Determine the [x, y] coordinate at the center of the cell enclosing the given text.  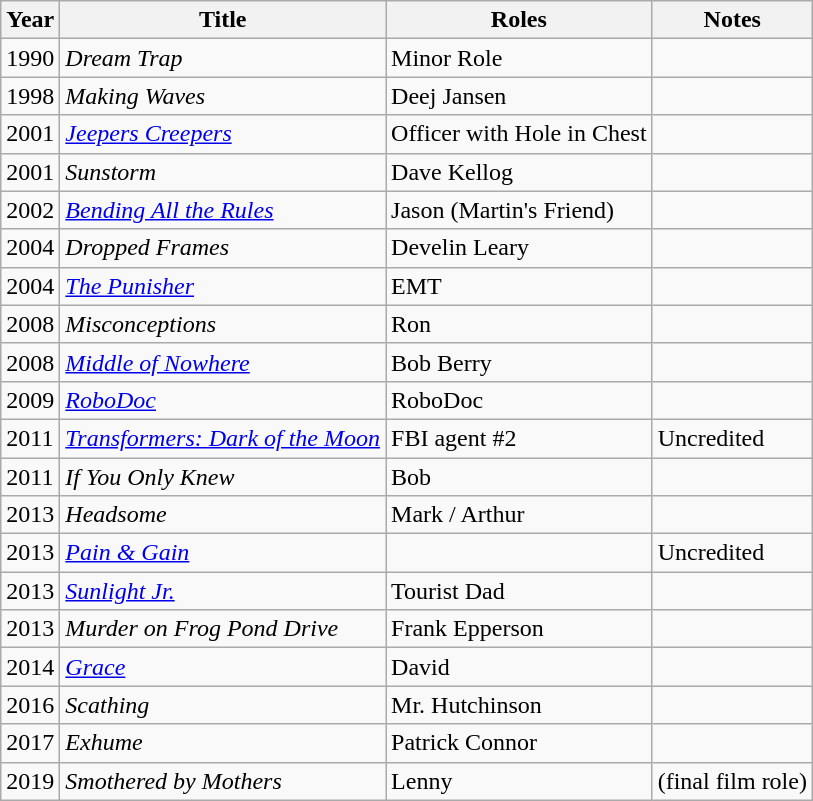
Scathing [223, 705]
Mark / Arthur [520, 515]
Misconceptions [223, 324]
Dream Trap [223, 58]
Dropped Frames [223, 248]
2017 [30, 743]
Making Waves [223, 96]
FBI agent #2 [520, 438]
Transformers: Dark of the Moon [223, 438]
Bob Berry [520, 362]
Grace [223, 667]
Patrick Connor [520, 743]
2016 [30, 705]
2002 [30, 210]
Sunlight Jr. [223, 591]
Exhume [223, 743]
If You Only Knew [223, 477]
Pain & Gain [223, 553]
Roles [520, 20]
2009 [30, 400]
1998 [30, 96]
Tourist Dad [520, 591]
Jeepers Creepers [223, 134]
Bob [520, 477]
(final film role) [732, 781]
Smothered by Mothers [223, 781]
Minor Role [520, 58]
Frank Epperson [520, 629]
Notes [732, 20]
Develin Leary [520, 248]
Deej Jansen [520, 96]
2019 [30, 781]
Officer with Hole in Chest [520, 134]
Dave Kellog [520, 172]
David [520, 667]
Title [223, 20]
Ron [520, 324]
Year [30, 20]
Sunstorm [223, 172]
The Punisher [223, 286]
2014 [30, 667]
Middle of Nowhere [223, 362]
Lenny [520, 781]
Headsome [223, 515]
Murder on Frog Pond Drive [223, 629]
Bending All the Rules [223, 210]
1990 [30, 58]
Mr. Hutchinson [520, 705]
EMT [520, 286]
Jason (Martin's Friend) [520, 210]
